Output the (x, y) coordinate of the center of the cell containing the given text.  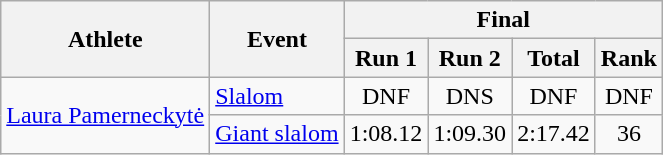
Giant slalom (277, 134)
Athlete (106, 39)
Run 2 (470, 58)
Run 1 (386, 58)
DNS (470, 96)
36 (628, 134)
Total (554, 58)
1:09.30 (470, 134)
Event (277, 39)
Rank (628, 58)
2:17.42 (554, 134)
Final (503, 20)
1:08.12 (386, 134)
Laura Pamerneckytė (106, 115)
Slalom (277, 96)
